Pinpoint the cell where the given text exists, returning its (X, Y) midpoint coordinate. 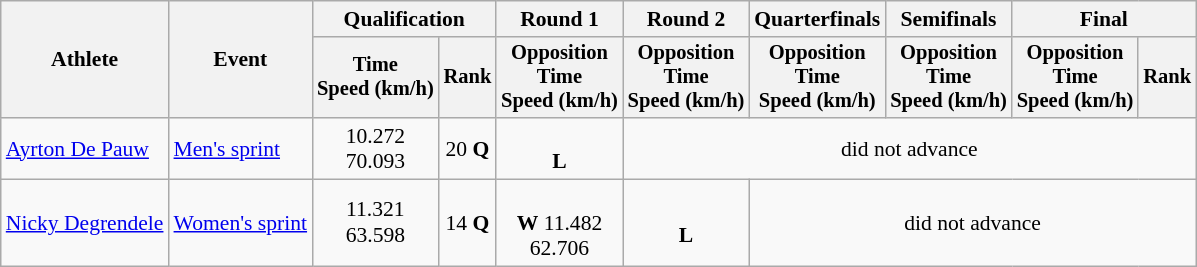
11.32163.598 (376, 224)
Round 1 (560, 19)
W 11.48262.706 (560, 224)
Women's sprint (241, 224)
14 Q (468, 224)
20 Q (468, 148)
Event (241, 60)
Final (1104, 19)
Round 2 (686, 19)
Quarterfinals (817, 19)
Nicky Degrendele (85, 224)
Ayrton De Pauw (85, 148)
10.27270.093 (376, 148)
Men's sprint (241, 148)
Semifinals (948, 19)
Qualification (404, 19)
TimeSpeed (km/h) (376, 78)
Athlete (85, 60)
